Output the [X, Y] coordinate of the center of the cell containing the given text.  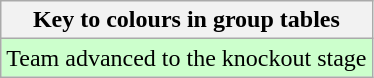
Team advanced to the knockout stage [186, 58]
Key to colours in group tables [186, 20]
